Determine the (X, Y) coordinate at the center of the cell enclosing the given text.  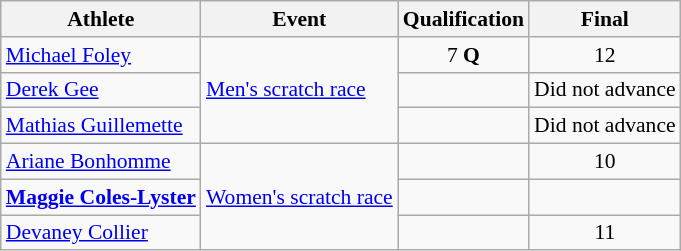
Men's scratch race (300, 90)
Derek Gee (101, 90)
Athlete (101, 19)
Michael Foley (101, 55)
11 (605, 233)
Maggie Coles-Lyster (101, 197)
Mathias Guillemette (101, 126)
Qualification (464, 19)
Devaney Collier (101, 233)
Final (605, 19)
Women's scratch race (300, 198)
Event (300, 19)
7 Q (464, 55)
10 (605, 162)
12 (605, 55)
Ariane Bonhomme (101, 162)
